Scan for the cell matching the given text and deliver its (x, y) coordinate at center. 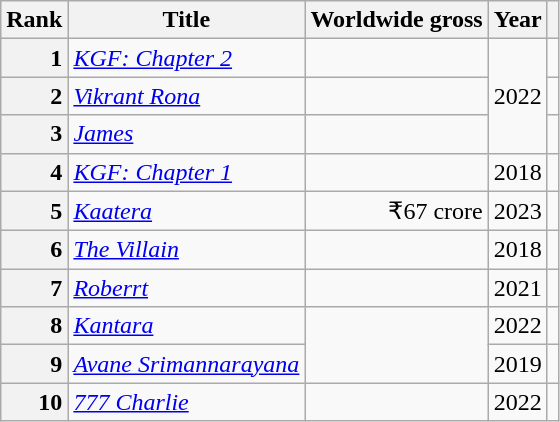
10 (34, 402)
2021 (518, 288)
James (186, 134)
3 (34, 134)
Rank (34, 20)
KGF: Chapter 2 (186, 58)
₹67 crore (396, 211)
Worldwide gross (396, 20)
2023 (518, 211)
Roberrt (186, 288)
Year (518, 20)
6 (34, 250)
Avane Srimannarayana (186, 364)
Title (186, 20)
Kantara (186, 326)
Vikrant Rona (186, 96)
4 (34, 172)
1 (34, 58)
9 (34, 364)
5 (34, 211)
Kaatera (186, 211)
777 Charlie (186, 402)
8 (34, 326)
2 (34, 96)
2019 (518, 364)
7 (34, 288)
KGF: Chapter 1 (186, 172)
The Villain (186, 250)
